Return the (x, y) coordinate for the center point of the cell that contains the specified text.  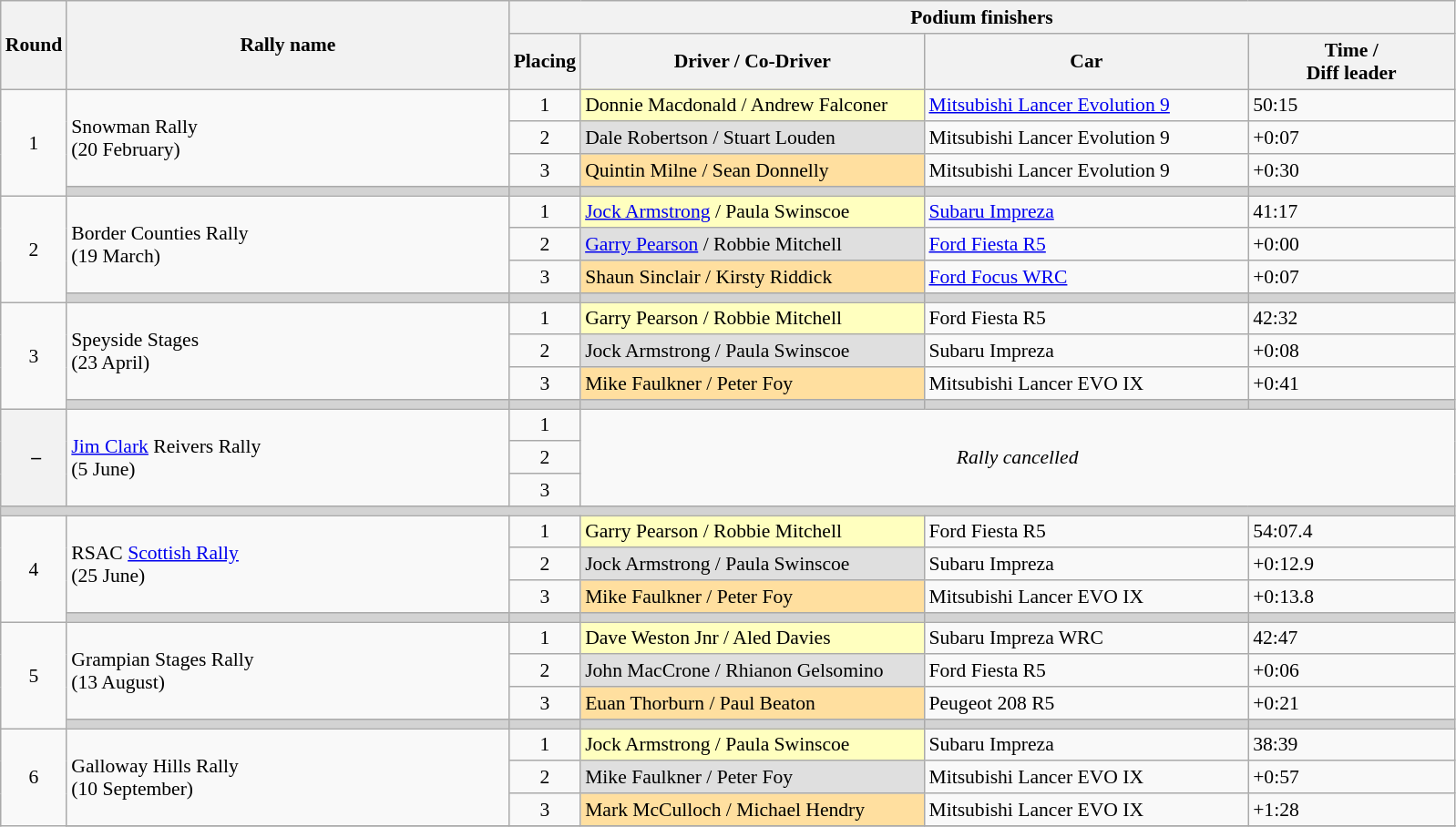
Car (1086, 62)
41:17 (1351, 212)
6 (35, 778)
Border Counties Rally (19 March) (288, 244)
Ford Focus WRC (1086, 277)
+0:08 (1351, 352)
– (35, 457)
John MacCrone / Rhianon Gelsomino (753, 671)
4 (35, 568)
Quintin Milne / Sean Donnelly (753, 170)
Mark McCulloch / Michael Hendry (753, 810)
Snowman Rally(20 February) (288, 138)
50:15 (1351, 106)
42:32 (1351, 319)
+0:06 (1351, 671)
Driver / Co-Driver (753, 62)
Jim Clark Reivers Rally(5 June) (288, 457)
Time /Diff leader (1351, 62)
+0:30 (1351, 170)
+0:57 (1351, 778)
RSAC Scottish Rally(25 June) (288, 565)
38:39 (1351, 745)
+1:28 (1351, 810)
Grampian Stages Rally (13 August) (288, 670)
54:07.4 (1351, 532)
Euan Thorburn / Paul Beaton (753, 703)
Galloway Hills Rally(10 September) (288, 778)
Dave Weston Jnr / Aled Davies (753, 638)
Placing (545, 62)
Dale Robertson / Stuart Louden (753, 138)
Rally name (288, 46)
Shaun Sinclair / Kirsty Riddick (753, 277)
Podium finishers (982, 17)
+0:00 (1351, 245)
Rally cancelled (1017, 457)
Peugeot 208 R5 (1086, 703)
+0:41 (1351, 383)
42:47 (1351, 638)
+0:13.8 (1351, 597)
+0:21 (1351, 703)
Speyside Stages (23 April) (288, 352)
5 (35, 676)
Subaru Impreza WRC (1086, 638)
+0:12.9 (1351, 565)
Donnie Macdonald / Andrew Falconer (753, 106)
Round (35, 46)
